Capture the cell that displays the provided text and extract its [X, Y] central coordinate. 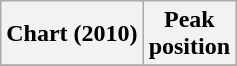
Peakposition [189, 34]
Chart (2010) [72, 34]
